Extract the [X, Y] coordinate from the center of the cell holding the provided text.  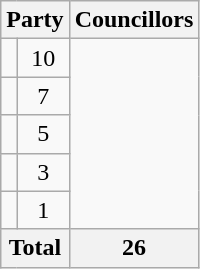
1 [43, 210]
Total [35, 248]
10 [43, 58]
Councillors [134, 20]
Party [35, 20]
7 [43, 96]
5 [43, 134]
3 [43, 172]
26 [134, 248]
